Capture the cell that displays the provided text and extract its [X, Y] central coordinate. 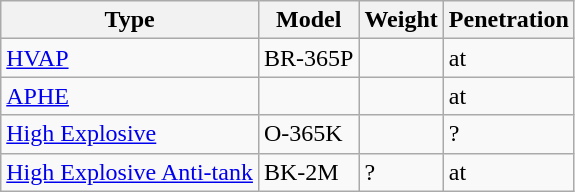
High Explosive Anti-tank [130, 172]
Type [130, 20]
APHE [130, 96]
BK-2M [308, 172]
BR-365P [308, 58]
O-365K [308, 134]
Model [308, 20]
Penetration [508, 20]
HVAP [130, 58]
High Explosive [130, 134]
Weight [401, 20]
